Return the [x, y] coordinate for the center point of the cell that contains the specified text.  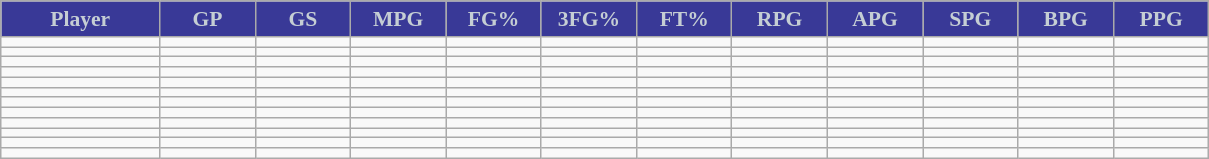
GP [208, 19]
SPG [970, 19]
PPG [1161, 19]
GS [302, 19]
FG% [494, 19]
Player [80, 19]
APG [874, 19]
RPG [780, 19]
FT% [684, 19]
3FG% [588, 19]
BPG [1066, 19]
MPG [398, 19]
